Scan for the cell matching the given text and deliver its [x, y] coordinate at center. 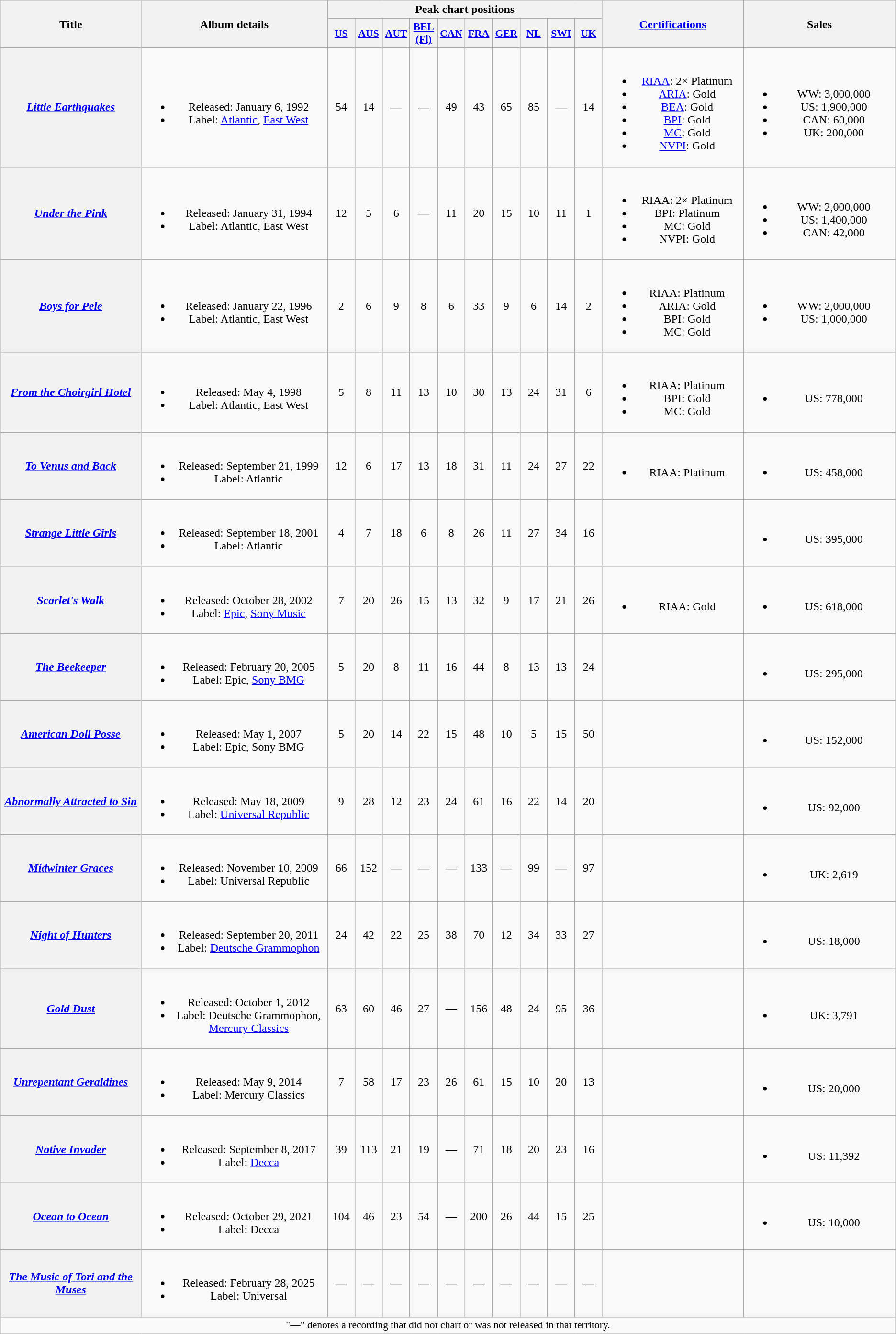
US [341, 34]
Released: May 4, 1998Label: Atlantic, East West [235, 392]
Native Invader [71, 1149]
AUS [369, 34]
70 [479, 935]
97 [589, 868]
US: 10,000 [819, 1216]
US: 18,000 [819, 935]
Peak chart positions [465, 10]
Little Earthquakes [71, 107]
60 [369, 1009]
65 [506, 107]
Under the Pink [71, 213]
152 [369, 868]
104 [341, 1216]
US: 395,000 [819, 533]
113 [369, 1149]
Released: September 20, 2011Label: Deutsche Grammophon [235, 935]
Released: October 29, 2021Label: Decca [235, 1216]
RIAA: 2× PlatinumARIA: GoldBEA: GoldBPI: GoldMC: GoldNVPI: Gold [673, 107]
Night of Hunters [71, 935]
Released: February 20, 2005Label: Epic, Sony BMG [235, 667]
Unrepentant Geraldines [71, 1082]
Released: May 18, 2009Label: Universal Republic [235, 801]
GER [506, 34]
American Doll Posse [71, 734]
43 [479, 107]
49 [451, 107]
Released: May 1, 2007Label: Epic, Sony BMG [235, 734]
"—" denotes a recording that did not chart or was not released in that territory. [448, 1325]
Released: January 6, 1992Label: Atlantic, East West [235, 107]
US: 20,000 [819, 1082]
The Music of Tori and the Muses [71, 1283]
4 [341, 533]
RIAA: Gold [673, 600]
Certifications [673, 24]
200 [479, 1216]
30 [479, 392]
71 [479, 1149]
NL [534, 34]
RIAA: 2× PlatinumBPI: PlatinumMC: GoldNVPI: Gold [673, 213]
US: 458,000 [819, 466]
SWI [561, 34]
US: 295,000 [819, 667]
UK [589, 34]
50 [589, 734]
99 [534, 868]
Gold Dust [71, 1009]
WW: 3,000,000US: 1,900,000CAN: 60,000UK: 200,000 [819, 107]
Released: October 1, 2012Label: Deutsche Grammophon, Mercury Classics [235, 1009]
39 [341, 1149]
Sales [819, 24]
UK: 2,619 [819, 868]
Released: May 9, 2014Label: Mercury Classics [235, 1082]
85 [534, 107]
Released: January 31, 1994Label: Atlantic, East West [235, 213]
UK: 3,791 [819, 1009]
38 [451, 935]
AUT [396, 34]
BEL (Fl) [423, 34]
Released: September 8, 2017Label: Decca [235, 1149]
Strange Little Girls [71, 533]
US: 618,000 [819, 600]
From the Choirgirl Hotel [71, 392]
Scarlet's Walk [71, 600]
To Venus and Back [71, 466]
36 [589, 1009]
1 [589, 213]
95 [561, 1009]
Ocean to Ocean [71, 1216]
The Beekeeper [71, 667]
63 [341, 1009]
58 [369, 1082]
Released: January 22, 1996Label: Atlantic, East West [235, 306]
WW: 2,000,000US: 1,400,000CAN: 42,000 [819, 213]
RIAA: Platinum [673, 466]
US: 778,000 [819, 392]
42 [369, 935]
Title [71, 24]
US: 152,000 [819, 734]
WW: 2,000,000US: 1,000,000 [819, 306]
CAN [451, 34]
32 [479, 600]
133 [479, 868]
Released: October 28, 2002Label: Epic, Sony Music [235, 600]
156 [479, 1009]
RIAA: PlatinumARIA: GoldBPI: GoldMC: Gold [673, 306]
Midwinter Graces [71, 868]
19 [423, 1149]
Abnormally Attracted to Sin [71, 801]
Boys for Pele [71, 306]
66 [341, 868]
US: 92,000 [819, 801]
Released: November 10, 2009Label: Universal Republic [235, 868]
RIAA: PlatinumBPI: GoldMC: Gold [673, 392]
US: 11,392 [819, 1149]
28 [369, 801]
Released: February 28, 2025Label: Universal [235, 1283]
Released: September 21, 1999Label: Atlantic [235, 466]
Album details [235, 24]
Released: September 18, 2001Label: Atlantic [235, 533]
FRA [479, 34]
